Output the [x, y] coordinate of the center of the cell containing the given text.  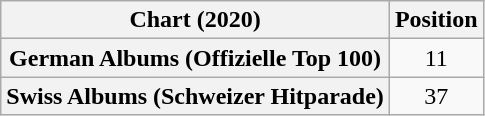
Position [436, 20]
Chart (2020) [196, 20]
Swiss Albums (Schweizer Hitparade) [196, 96]
11 [436, 58]
German Albums (Offizielle Top 100) [196, 58]
37 [436, 96]
